Provide the (x, y) coordinate of the cell's center where the given text is located.  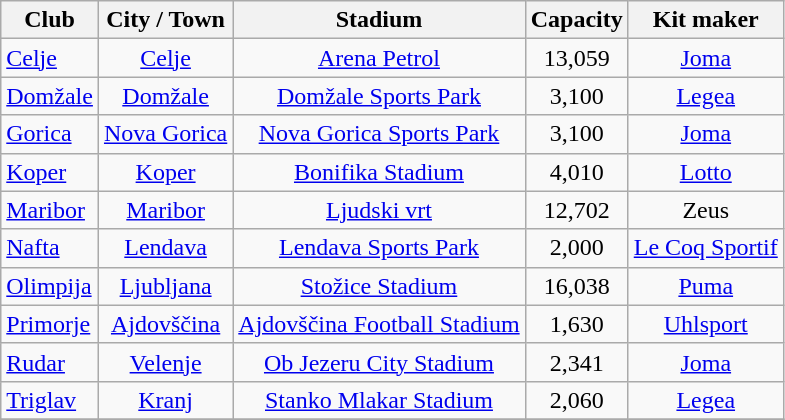
City / Town (165, 20)
2,000 (576, 248)
2,341 (576, 362)
16,038 (576, 286)
Kranj (165, 400)
Ljubljana (165, 286)
Primorje (50, 324)
Ajdovščina Football Stadium (379, 324)
Kit maker (706, 20)
Capacity (576, 20)
Nafta (50, 248)
Le Coq Sportif (706, 248)
Gorica (50, 134)
Ljudski vrt (379, 210)
12,702 (576, 210)
Stožice Stadium (379, 286)
Stanko Mlakar Stadium (379, 400)
Triglav (50, 400)
Lendava Sports Park (379, 248)
Olimpija (50, 286)
Bonifika Stadium (379, 172)
2,060 (576, 400)
Arena Petrol (379, 58)
Club (50, 20)
Stadium (379, 20)
Domžale Sports Park (379, 96)
13,059 (576, 58)
Lendava (165, 248)
Zeus (706, 210)
Nova Gorica Sports Park (379, 134)
Ajdovščina (165, 324)
Nova Gorica (165, 134)
Puma (706, 286)
Uhlsport (706, 324)
4,010 (576, 172)
Ob Jezeru City Stadium (379, 362)
Velenje (165, 362)
1,630 (576, 324)
Rudar (50, 362)
Lotto (706, 172)
